Scan for the cell matching the given text and deliver its [X, Y] coordinate at center. 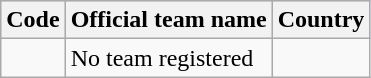
No team registered [168, 58]
Country [321, 20]
Official team name [168, 20]
Code [33, 20]
